Detect which cell encompasses the target text, then output its [x, y] center coordinate. 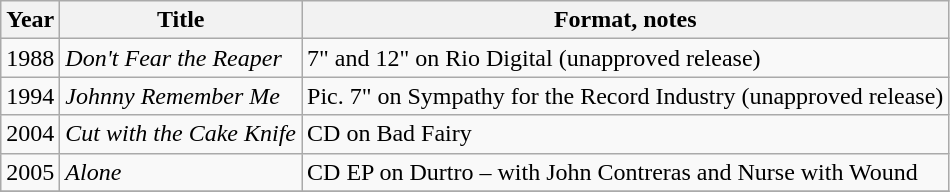
Alone [181, 172]
Johnny Remember Me [181, 96]
CD on Bad Fairy [626, 134]
1994 [30, 96]
Don't Fear the Reaper [181, 58]
Format, notes [626, 20]
Year [30, 20]
7" and 12" on Rio Digital (unapproved release) [626, 58]
Pic. 7" on Sympathy for the Record Industry (unapproved release) [626, 96]
Cut with the Cake Knife [181, 134]
2005 [30, 172]
2004 [30, 134]
Title [181, 20]
1988 [30, 58]
CD EP on Durtro – with John Contreras and Nurse with Wound [626, 172]
